Locate the cell with the specified text and output its [x, y] center coordinate. 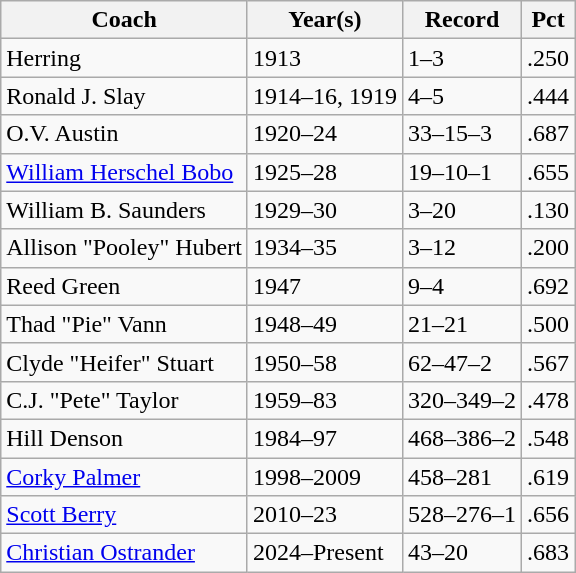
1998–2009 [324, 477]
Allison "Pooley" Hubert [124, 248]
William Herschel Bobo [124, 172]
21–21 [462, 324]
468–386–2 [462, 438]
1929–30 [324, 210]
3–20 [462, 210]
.548 [548, 438]
1913 [324, 58]
1914–16, 1919 [324, 96]
O.V. Austin [124, 134]
1934–35 [324, 248]
C.J. "Pete" Taylor [124, 400]
43–20 [462, 553]
William B. Saunders [124, 210]
Reed Green [124, 286]
Year(s) [324, 20]
33–15–3 [462, 134]
Coach [124, 20]
.250 [548, 58]
2010–23 [324, 515]
.500 [548, 324]
Hill Denson [124, 438]
1925–28 [324, 172]
1959–83 [324, 400]
1948–49 [324, 324]
1947 [324, 286]
.444 [548, 96]
Record [462, 20]
9–4 [462, 286]
Christian Ostrander [124, 553]
19–10–1 [462, 172]
.656 [548, 515]
1920–24 [324, 134]
320–349–2 [462, 400]
Clyde "Heifer" Stuart [124, 362]
1–3 [462, 58]
528–276–1 [462, 515]
Thad "Pie" Vann [124, 324]
Ronald J. Slay [124, 96]
Corky Palmer [124, 477]
2024–Present [324, 553]
.200 [548, 248]
4–5 [462, 96]
458–281 [462, 477]
.130 [548, 210]
.619 [548, 477]
.655 [548, 172]
.567 [548, 362]
Pct [548, 20]
62–47–2 [462, 362]
.478 [548, 400]
Scott Berry [124, 515]
.683 [548, 553]
Herring [124, 58]
3–12 [462, 248]
1984–97 [324, 438]
.692 [548, 286]
.687 [548, 134]
1950–58 [324, 362]
